Locate the cell with the specified text and output its [x, y] center coordinate. 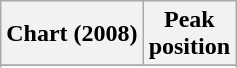
Chart (2008) [72, 34]
Peakposition [189, 34]
